For the text-containing cell, return its midpoint in (X, Y) coordinate format. 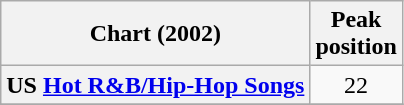
US Hot R&B/Hip-Hop Songs (156, 85)
Peakposition (356, 34)
22 (356, 85)
Chart (2002) (156, 34)
